Find where the given text appears and provide that cell's center as [x, y] coordinate. 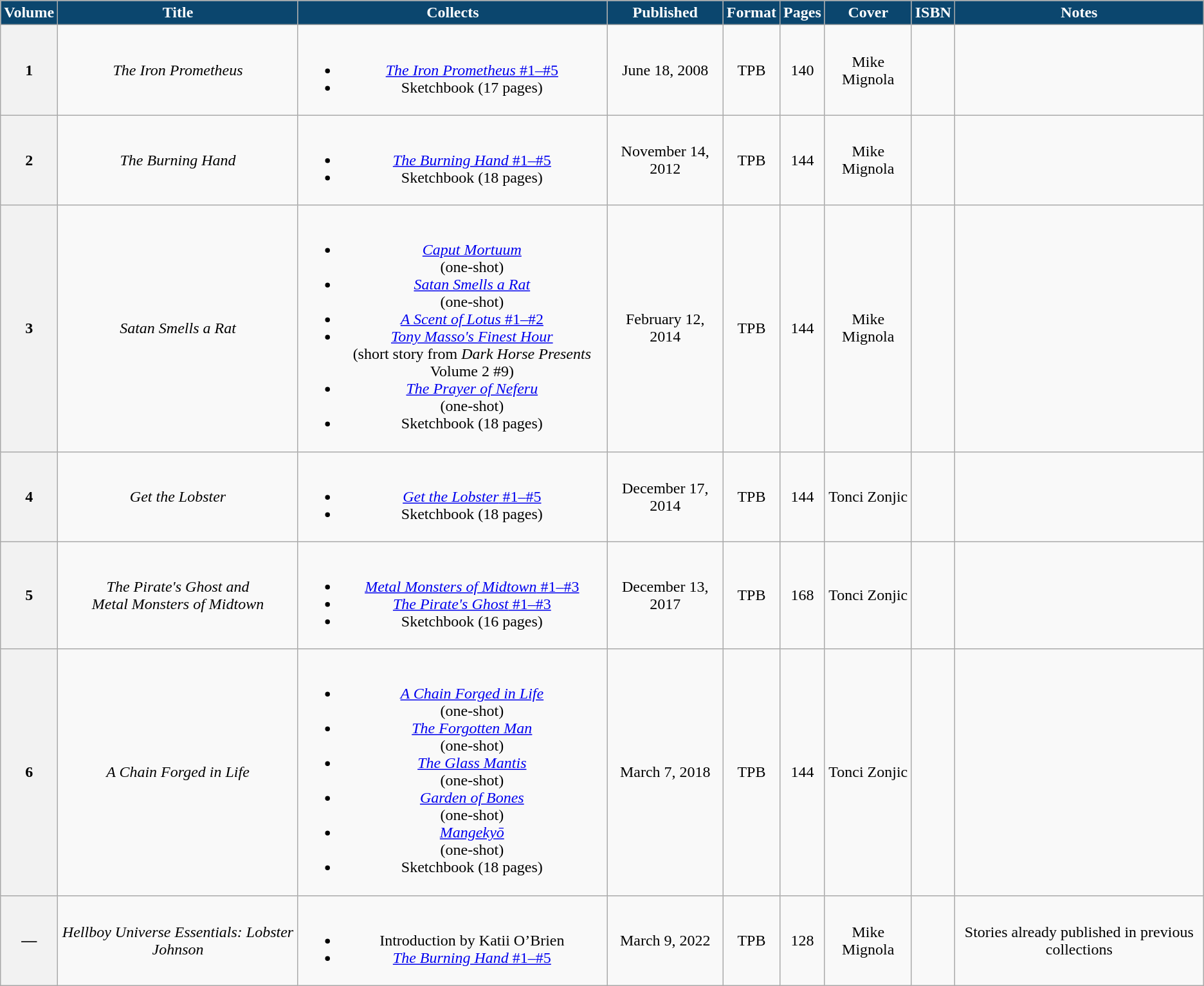
Collects [453, 13]
June 18, 2008 [665, 70]
Hellboy Universe Essentials: Lobster Johnson [178, 940]
1 [30, 70]
4 [30, 497]
The Burning Hand #1–#5Sketchbook (18 pages) [453, 160]
The Burning Hand [178, 160]
March 9, 2022 [665, 940]
Introduction by Katii O’BrienThe Burning Hand #1–#5 [453, 940]
6 [30, 772]
Satan Smells a Rat [178, 328]
Get the Lobster [178, 497]
Title [178, 13]
The Iron Prometheus #1–#5Sketchbook (17 pages) [453, 70]
A Chain Forged in Life [178, 772]
March 7, 2018 [665, 772]
Format [751, 13]
December 13, 2017 [665, 596]
Notes [1079, 13]
140 [803, 70]
3 [30, 328]
December 17, 2014 [665, 497]
February 12, 2014 [665, 328]
November 14, 2012 [665, 160]
2 [30, 160]
The Iron Prometheus [178, 70]
ISBN [933, 13]
A Chain Forged in Life(one-shot)The Forgotten Man(one-shot)The Glass Mantis(one-shot)Garden of Bones(one-shot)Mangekyō(one-shot)Sketchbook (18 pages) [453, 772]
Published [665, 13]
— [30, 940]
128 [803, 940]
The Pirate's Ghost andMetal Monsters of Midtown [178, 596]
Pages [803, 13]
Get the Lobster #1–#5Sketchbook (18 pages) [453, 497]
5 [30, 596]
168 [803, 596]
Cover [868, 13]
Metal Monsters of Midtown #1–#3The Pirate's Ghost #1–#3Sketchbook (16 pages) [453, 596]
Stories already published in previous collections [1079, 940]
Volume [30, 13]
